Output the [x, y] coordinate of the center of the cell containing the given text.  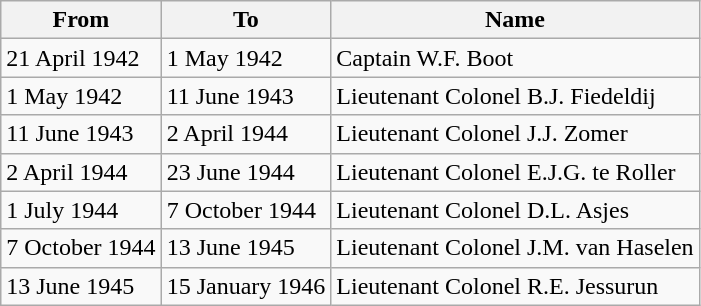
Lieutenant Colonel J.J. Zomer [515, 134]
23 June 1944 [246, 172]
1 July 1944 [81, 210]
Lieutenant Colonel D.L. Asjes [515, 210]
From [81, 20]
Lieutenant Colonel R.E. Jessurun [515, 286]
21 April 1942 [81, 58]
Lieutenant Colonel J.M. van Haselen [515, 248]
Name [515, 20]
Captain W.F. Boot [515, 58]
15 January 1946 [246, 286]
To [246, 20]
Lieutenant Colonel B.J. Fiedeldij [515, 96]
Lieutenant Colonel E.J.G. te Roller [515, 172]
